Return [X, Y] of the center of cell containing provided text 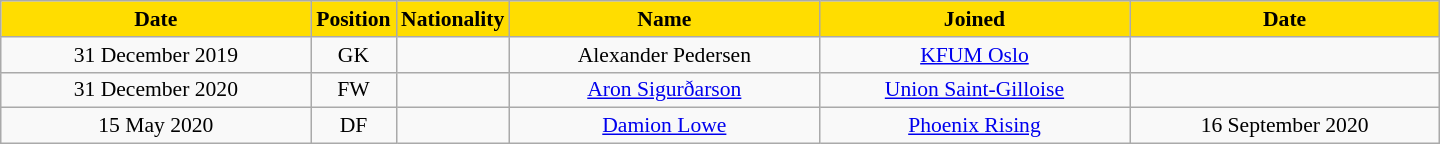
FW [354, 90]
Nationality [452, 19]
15 May 2020 [156, 126]
Alexander Pedersen [664, 55]
16 September 2020 [1285, 126]
DF [354, 126]
Damion Lowe [664, 126]
Position [354, 19]
KFUM Oslo [974, 55]
31 December 2019 [156, 55]
GK [354, 55]
31 December 2020 [156, 90]
Aron Sigurðarson [664, 90]
Joined [974, 19]
Phoenix Rising [974, 126]
Name [664, 19]
Union Saint-Gilloise [974, 90]
